Pinpoint the cell where the given text exists, returning its (X, Y) midpoint coordinate. 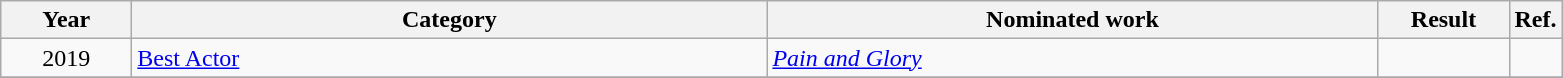
Result (1444, 20)
Pain and Glory (1072, 58)
Year (66, 20)
2019 (66, 58)
Ref. (1536, 20)
Nominated work (1072, 20)
Best Actor (450, 58)
Category (450, 20)
